Extract the [X, Y] coordinate from the center of the cell holding the provided text.  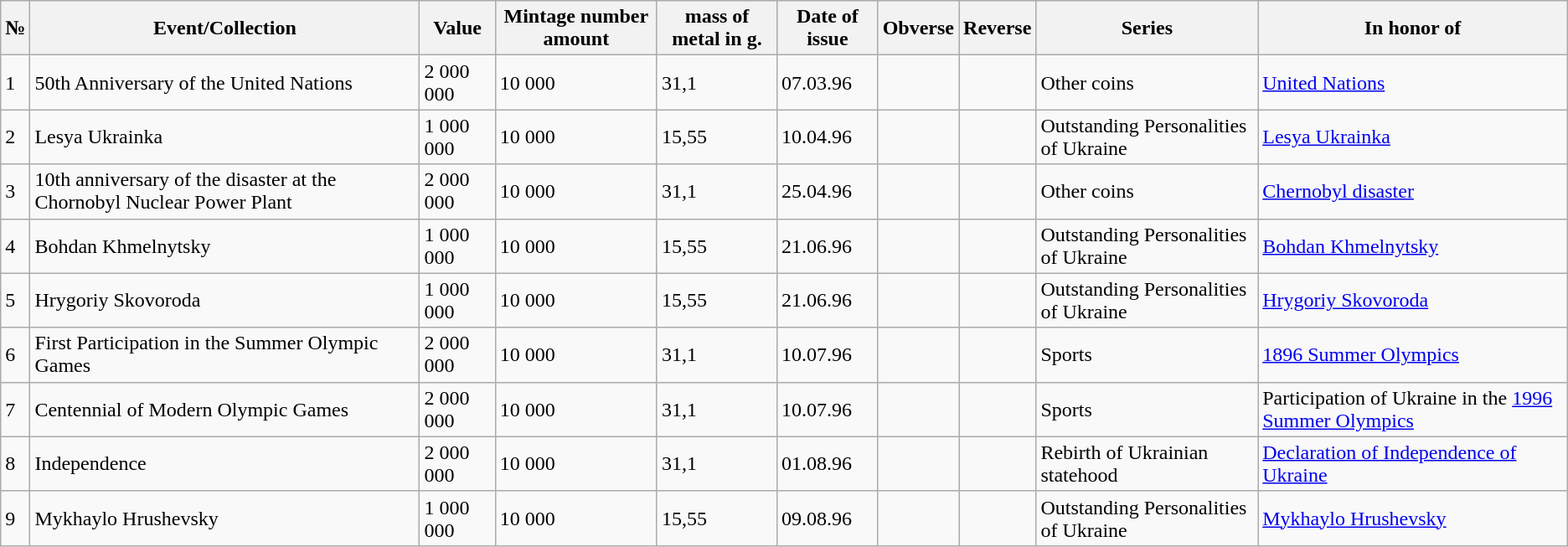
3 [15, 191]
07.03.96 [828, 82]
Reverse [998, 28]
01.08.96 [828, 464]
Event/Collection [224, 28]
09.08.96 [828, 518]
1896 Summer Olympics [1413, 355]
Participation of Ukraine in the 1996 Summer Olympics [1413, 409]
Chernobyl disaster [1413, 191]
8 [15, 464]
25.04.96 [828, 191]
Mintage number amount [576, 28]
6 [15, 355]
Centennial of Modern Olympic Games [224, 409]
№ [15, 28]
Value [457, 28]
1 [15, 82]
5 [15, 300]
Declaration of Independence of Ukraine [1413, 464]
9 [15, 518]
50th Anniversary of the United Nations [224, 82]
Independence [224, 464]
Series [1148, 28]
Date of issue [828, 28]
mass of metal in g. [717, 28]
Rebirth of Ukrainian statehood [1148, 464]
First Participation in the Summer Olympic Games [224, 355]
Obverse [918, 28]
2 [15, 137]
7 [15, 409]
10.04.96 [828, 137]
4 [15, 246]
10th anniversary of the disaster at the Chornobyl Nuclear Power Plant [224, 191]
United Nations [1413, 82]
In honor of [1413, 28]
